Search for the cell housing the specified text and yield its (x, y) center coordinate. 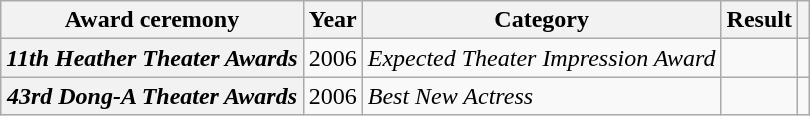
Expected Theater Impression Award (542, 58)
43rd Dong-A Theater Awards (152, 96)
Year (332, 20)
Best New Actress (542, 96)
Category (542, 20)
11th Heather Theater Awards (152, 58)
Award ceremony (152, 20)
Result (759, 20)
